Determine the [x, y] coordinate at the center of the cell enclosing the given text.  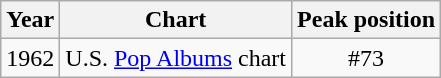
Year [30, 20]
#73 [366, 58]
1962 [30, 58]
Chart [176, 20]
Peak position [366, 20]
U.S. Pop Albums chart [176, 58]
